Locate the cell with the specified text and output its (x, y) center coordinate. 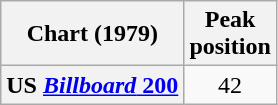
42 (230, 85)
Peakposition (230, 34)
Chart (1979) (92, 34)
US Billboard 200 (92, 85)
